Return [x, y] of the center of cell containing provided text 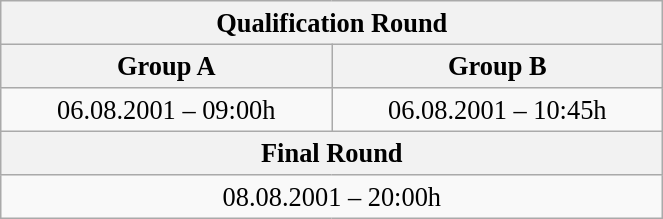
Qualification Round [332, 22]
Group B [498, 66]
Final Round [332, 153]
06.08.2001 – 10:45h [498, 109]
Group A [166, 66]
08.08.2001 – 20:00h [332, 197]
06.08.2001 – 09:00h [166, 109]
